Scan for the cell matching the given text and deliver its [x, y] coordinate at center. 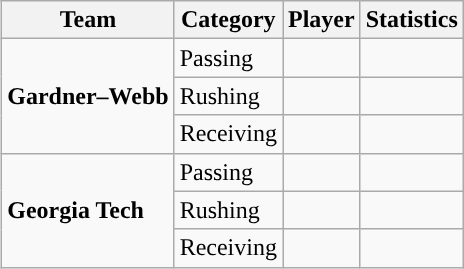
Gardner–Webb [88, 96]
Statistics [412, 20]
Player [321, 20]
Georgia Tech [88, 210]
Team [88, 20]
Category [228, 20]
